Identify which cell holds the provided text, then report its (X, Y) central coordinate. 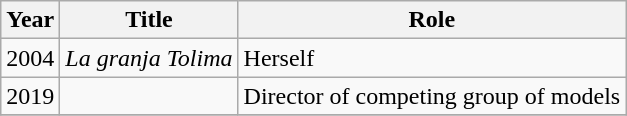
2019 (30, 96)
Year (30, 20)
2004 (30, 58)
Herself (432, 58)
Role (432, 20)
Director of competing group of models (432, 96)
Title (149, 20)
La granja Tolima (149, 58)
